Extract the (x, y) coordinate from the center of the cell holding the provided text.  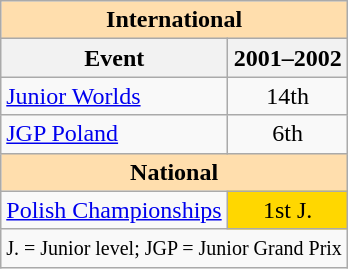
JGP Poland (114, 134)
14th (288, 96)
Junior Worlds (114, 96)
1st J. (288, 210)
6th (288, 134)
Event (114, 58)
National (174, 172)
International (174, 20)
Polish Championships (114, 210)
J. = Junior level; JGP = Junior Grand Prix (174, 248)
2001–2002 (288, 58)
